Find where the given text appears and provide that cell's center as [x, y] coordinate. 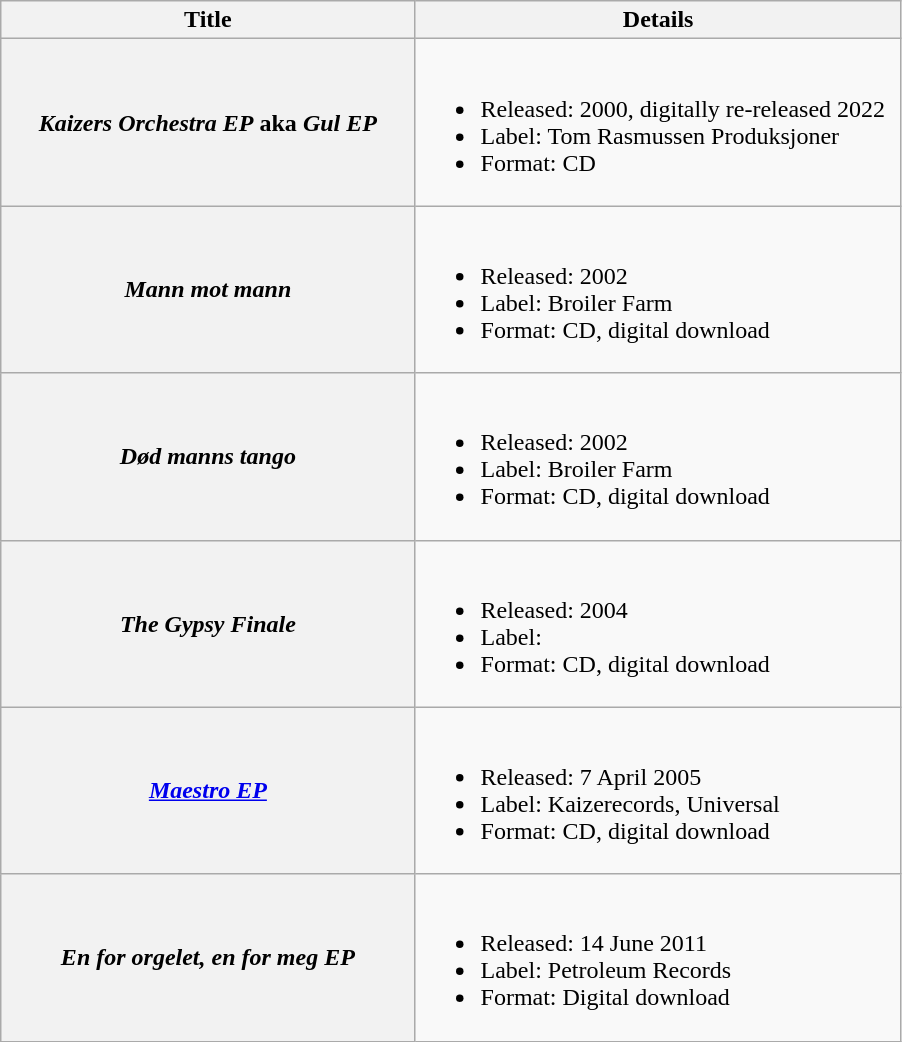
En for orgelet, en for meg EP [208, 958]
Maestro EP [208, 790]
Released: 2000, digitally re-released 2022Label: Tom Rasmussen ProduksjonerFormat: CD [658, 122]
Mann mot mann [208, 290]
Released: 2004Label:Format: CD, digital download [658, 624]
Kaizers Orchestra EP aka Gul EP [208, 122]
Released: 14 June 2011Label: Petroleum RecordsFormat: Digital download [658, 958]
Released: 7 April 2005Label: Kaizerecords, UniversalFormat: CD, digital download [658, 790]
Død manns tango [208, 456]
Title [208, 20]
The Gypsy Finale [208, 624]
Details [658, 20]
